Return the [X, Y] coordinate for the center point of the cell that contains the specified text.  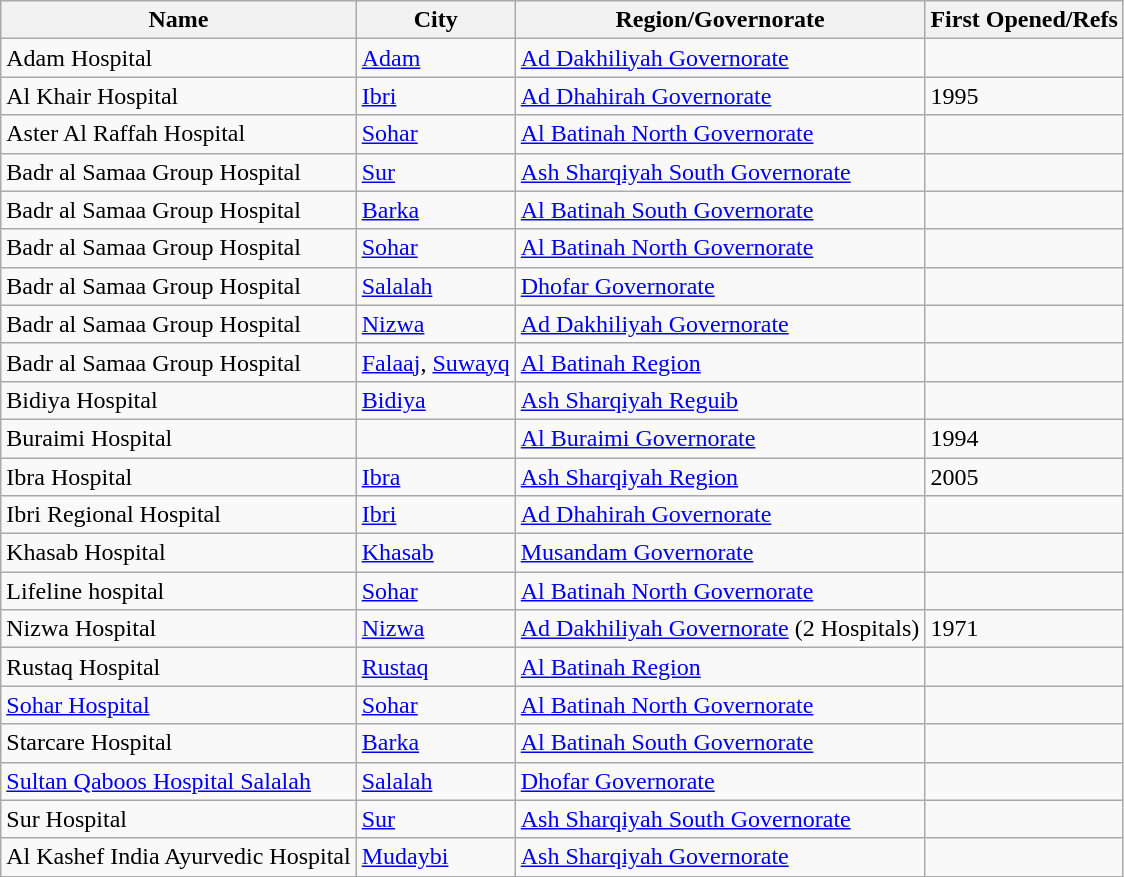
Al Khair Hospital [178, 96]
Al Buraimi Governorate [720, 438]
Bidiya [436, 400]
2005 [1024, 477]
Musandam Governorate [720, 553]
Khasab [436, 553]
Khasab Hospital [178, 553]
Ash Sharqiyah Governorate [720, 857]
Aster Al Raffah Hospital [178, 134]
City [436, 20]
1971 [1024, 629]
Ibra Hospital [178, 477]
Falaaj, Suwayq [436, 362]
Lifeline hospital [178, 591]
Sur Hospital [178, 819]
Ash Sharqiyah Region [720, 477]
Ibra [436, 477]
1995 [1024, 96]
First Opened/Refs [1024, 20]
Starcare Hospital [178, 743]
Ibri Regional Hospital [178, 515]
Nizwa Hospital [178, 629]
Rustaq [436, 667]
Ad Dakhiliyah Governorate (2 Hospitals) [720, 629]
Mudaybi [436, 857]
Sohar Hospital [178, 705]
Rustaq Hospital [178, 667]
Name [178, 20]
Bidiya Hospital [178, 400]
Adam [436, 58]
Al Kashef India Ayurvedic Hospital [178, 857]
Adam Hospital [178, 58]
Ash Sharqiyah Reguib [720, 400]
Buraimi Hospital [178, 438]
Sultan Qaboos Hospital Salalah [178, 781]
1994 [1024, 438]
Region/Governorate [720, 20]
